For the text-containing cell, return its midpoint in (X, Y) coordinate format. 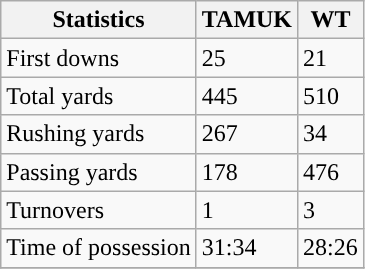
445 (246, 96)
Turnovers (99, 210)
Rushing yards (99, 134)
178 (246, 172)
510 (331, 96)
34 (331, 134)
Passing yards (99, 172)
31:34 (246, 248)
Total yards (99, 96)
First downs (99, 58)
Statistics (99, 20)
1 (246, 210)
25 (246, 58)
TAMUK (246, 20)
267 (246, 134)
3 (331, 210)
WT (331, 20)
28:26 (331, 248)
Time of possession (99, 248)
476 (331, 172)
21 (331, 58)
